Capture the cell that displays the provided text and extract its [X, Y] central coordinate. 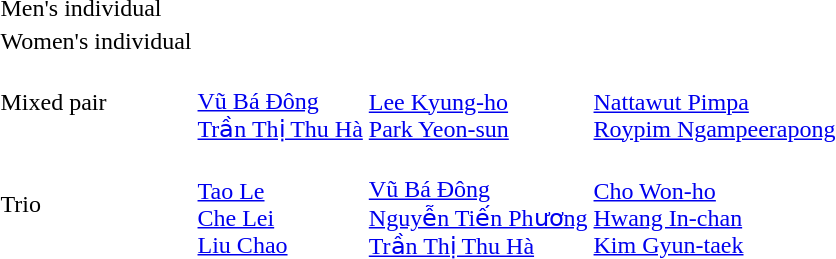
Lee Kyung-hoPark Yeon-sun [478, 102]
Vũ Bá ĐôngTrần Thị Thu Hà [280, 102]
